Scan for the cell matching the given text and deliver its [x, y] coordinate at center. 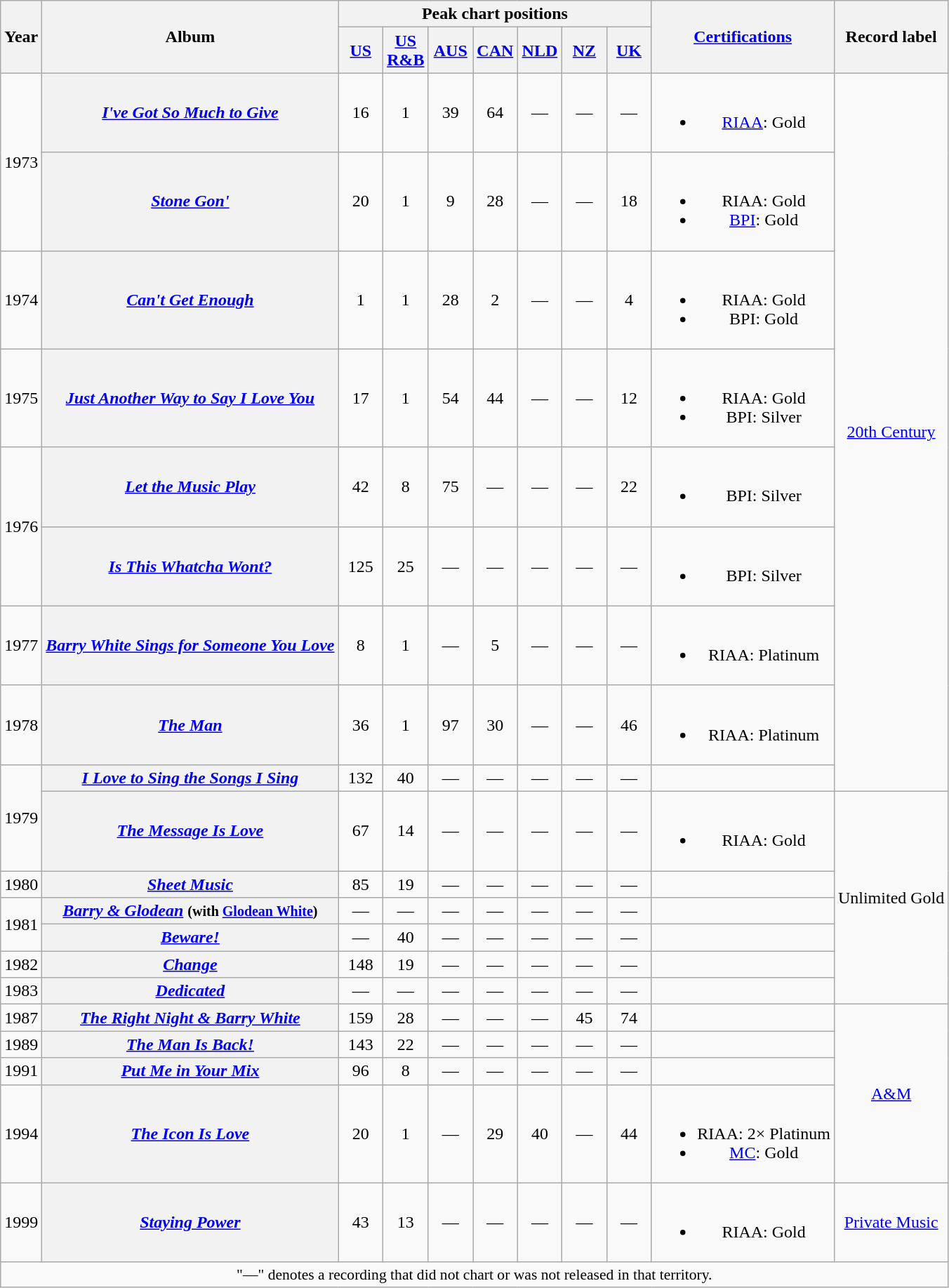
17 [361, 398]
Dedicated [190, 991]
143 [361, 1044]
NZ [585, 51]
Stone Gon' [190, 201]
Barry & Glodean (with Glodean White) [190, 911]
1983 [21, 991]
Put Me in Your Mix [190, 1071]
Is This Whatcha Wont? [190, 566]
12 [629, 398]
Album [190, 36]
85 [361, 884]
RIAA: GoldBPI: Silver [743, 398]
74 [629, 1018]
The Right Night & Barry White [190, 1018]
1977 [21, 646]
The Man [190, 724]
NLD [540, 51]
43 [361, 1223]
The Icon Is Love [190, 1134]
Let the Music Play [190, 487]
16 [361, 112]
25 [406, 566]
Change [190, 964]
Sheet Music [190, 884]
Private Music [891, 1223]
Certifications [743, 36]
"—" denotes a recording that did not chart or was not released in that territory. [474, 1275]
US [361, 51]
75 [451, 487]
125 [361, 566]
USR&B [406, 51]
18 [629, 201]
1982 [21, 964]
1989 [21, 1044]
159 [361, 1018]
39 [451, 112]
1976 [21, 526]
I Love to Sing the Songs I Sing [190, 778]
1994 [21, 1134]
54 [451, 398]
CAN [496, 51]
97 [451, 724]
1979 [21, 817]
Can't Get Enough [190, 300]
96 [361, 1071]
14 [406, 831]
1981 [21, 924]
45 [585, 1018]
46 [629, 724]
9 [451, 201]
Staying Power [190, 1223]
1974 [21, 300]
Barry White Sings for Someone You Love [190, 646]
AUS [451, 51]
1975 [21, 398]
67 [361, 831]
42 [361, 487]
30 [496, 724]
A&M [891, 1094]
RIAA: 2× PlatinumMC: Gold [743, 1134]
132 [361, 778]
Beware! [190, 938]
Record label [891, 36]
2 [496, 300]
36 [361, 724]
1991 [21, 1071]
13 [406, 1223]
20th Century [891, 432]
Just Another Way to Say I Love You [190, 398]
I've Got So Much to Give [190, 112]
1987 [21, 1018]
1978 [21, 724]
1980 [21, 884]
1973 [21, 161]
The Message Is Love [190, 831]
Year [21, 36]
64 [496, 112]
29 [496, 1134]
Peak chart positions [495, 14]
5 [496, 646]
UK [629, 51]
1999 [21, 1223]
148 [361, 964]
Unlimited Gold [891, 897]
The Man Is Back! [190, 1044]
4 [629, 300]
